Return [X, Y] of the center of cell containing provided text 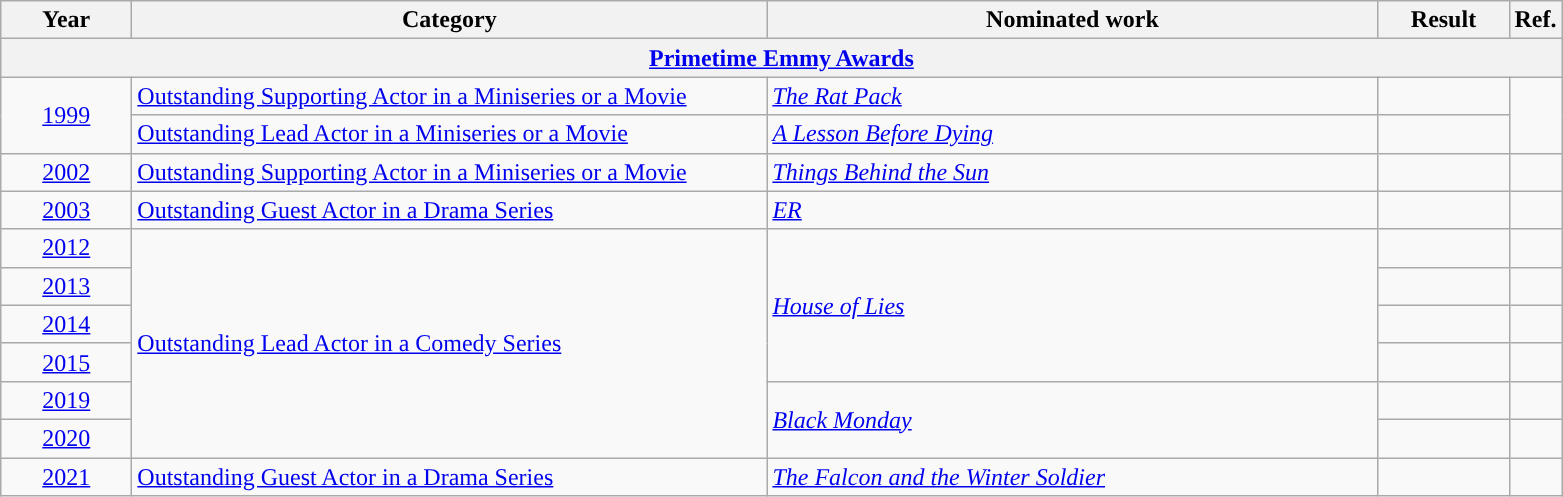
Outstanding Lead Actor in a Miniseries or a Movie [450, 134]
2002 [66, 172]
Year [66, 20]
Outstanding Lead Actor in a Comedy Series [450, 343]
Things Behind the Sun [1072, 172]
A Lesson Before Dying [1072, 134]
2014 [66, 324]
The Falcon and the Winter Soldier [1072, 477]
1999 [66, 115]
2015 [66, 362]
Ref. [1536, 20]
2021 [66, 477]
Black Monday [1072, 419]
Primetime Emmy Awards [782, 58]
2020 [66, 438]
The Rat Pack [1072, 96]
2012 [66, 248]
House of Lies [1072, 305]
Nominated work [1072, 20]
2019 [66, 400]
2013 [66, 286]
2003 [66, 210]
ER [1072, 210]
Category [450, 20]
Result [1444, 20]
